Return the (x, y) coordinate for the center point of the cell that contains the specified text.  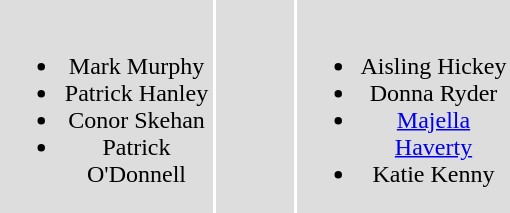
Mark MurphyPatrick HanleyConor SkehanPatrick O'Donnell (106, 106)
Aisling HickeyDonna RyderMajella HavertyKatie Kenny (404, 106)
